Find where the given text appears and provide that cell's center as (x, y) coordinate. 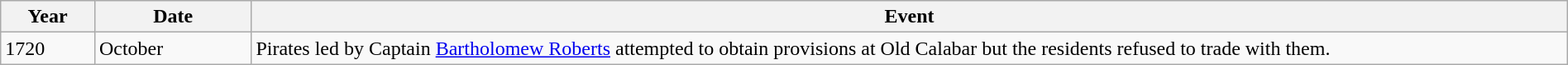
Year (48, 17)
1720 (48, 48)
Event (910, 17)
Pirates led by Captain Bartholomew Roberts attempted to obtain provisions at Old Calabar but the residents refused to trade with them. (910, 48)
Date (172, 17)
October (172, 48)
